Return the [X, Y] coordinate for the center point of the cell that contains the specified text.  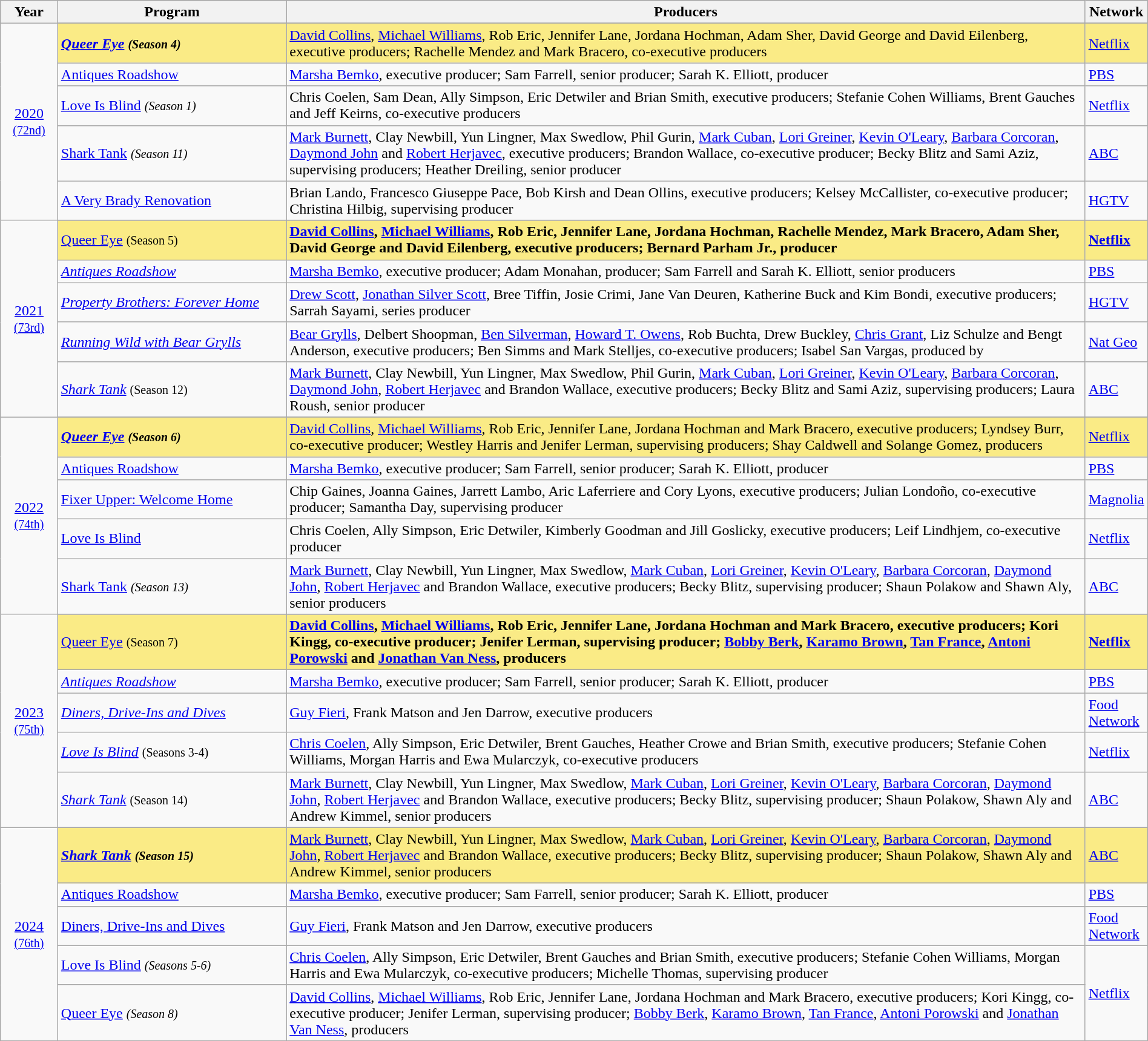
Shark Tank (Season 11) [172, 153]
2020(72nd) [29, 122]
2021(73rd) [29, 318]
Love Is Blind (Season 1) [172, 105]
Network [1117, 12]
Queer Eye (Season 6) [172, 437]
Queer Eye (Season 7) [172, 642]
Year [29, 12]
Shark Tank (Season 13) [172, 586]
Magnolia [1117, 500]
Fixer Upper: Welcome Home [172, 500]
Love Is Blind (Seasons 5-6) [172, 965]
A Very Brady Renovation [172, 201]
Shark Tank (Season 15) [172, 855]
Love Is Blind [172, 539]
Producers [685, 12]
Nat Geo [1117, 341]
2023(75th) [29, 721]
Queer Eye (Season 8) [172, 1013]
Shark Tank (Season 14) [172, 800]
Marsha Bemko, executive producer; Adam Monahan, producer; Sam Farrell and Sarah K. Elliott, senior producers [685, 271]
Running Wild with Bear Grylls [172, 341]
Queer Eye (Season 4) [172, 44]
2022(74th) [29, 516]
Love Is Blind (Seasons 3-4) [172, 752]
2024(76th) [29, 934]
Queer Eye (Season 5) [172, 240]
Shark Tank (Season 12) [172, 389]
Program [172, 12]
Chris Coelen, Ally Simpson, Eric Detwiler, Kimberly Goodman and Jill Goslicky, executive producers; Leif Lindhjem, co-executive producer [685, 539]
Property Brothers: Forever Home [172, 303]
